Find where the given text appears and provide that cell's center as (x, y) coordinate. 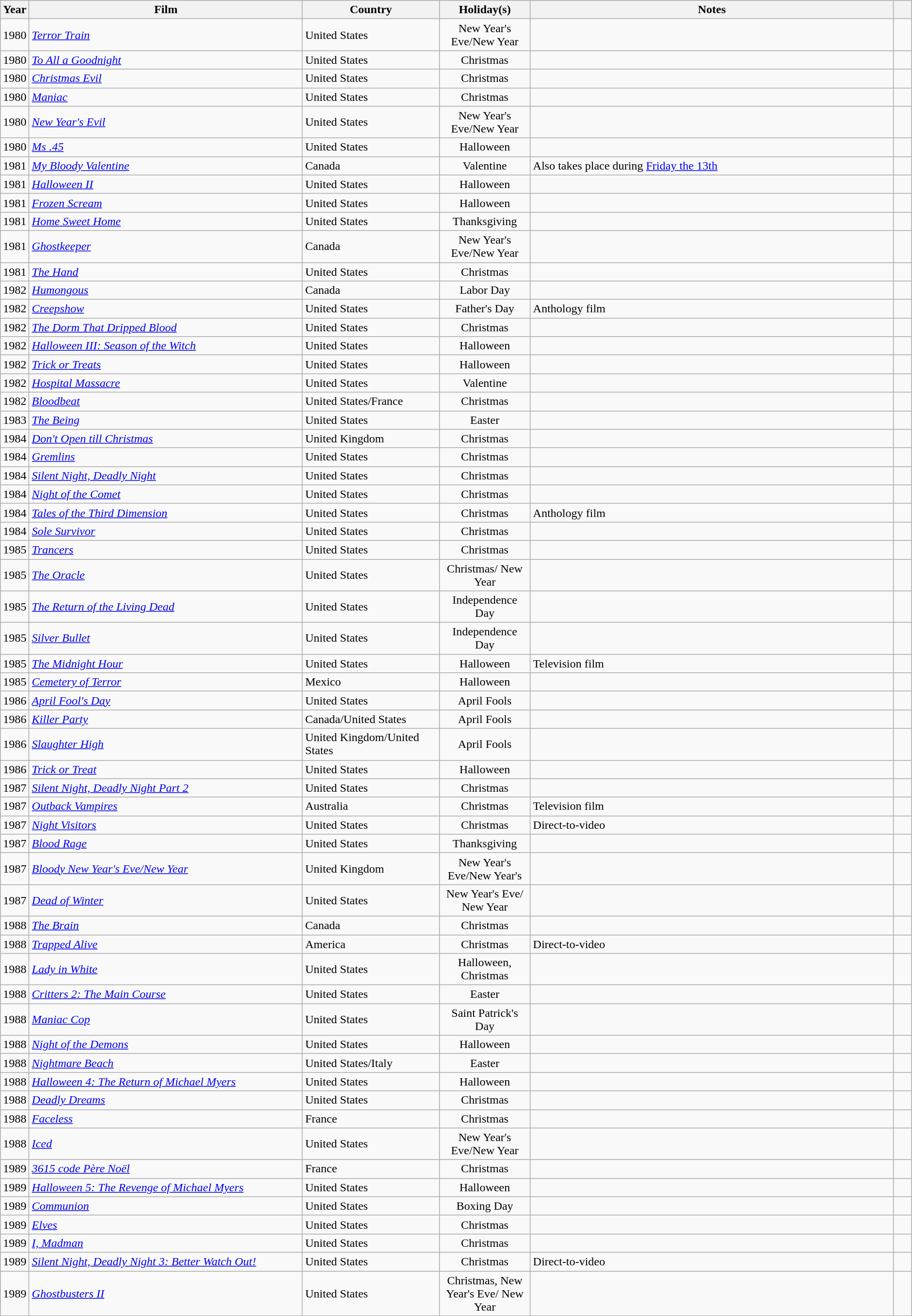
The Return of the Living Dead (166, 607)
Hospital Massacre (166, 383)
Outback Vampires (166, 806)
Bloody New Year's Eve/New Year (166, 868)
Night of the Comet (166, 494)
1983 (15, 420)
Canada/United States (371, 719)
Don't Open till Christmas (166, 439)
Halloween III: Season of the Witch (166, 346)
Australia (371, 806)
3615 code Père Noël (166, 1169)
Ghostbusters II (166, 1293)
Silent Night, Deadly Night 3: Better Watch Out! (166, 1261)
Country (371, 10)
Year (15, 10)
I, Madman (166, 1243)
Night Visitors (166, 825)
Sole Survivor (166, 531)
Ghostkeeper (166, 247)
Father's Day (485, 309)
Halloween 5: The Revenge of Michael Myers (166, 1187)
Holiday(s) (485, 10)
Silver Bullet (166, 638)
Boxing Day (485, 1206)
Deadly Dreams (166, 1100)
Critters 2: The Main Course (166, 994)
Frozen Scream (166, 203)
Slaughter High (166, 744)
New Year's Evil (166, 122)
Home Sweet Home (166, 221)
Christmas, New Year's Eve/ New Year (485, 1293)
Cemetery of Terror (166, 682)
Terror Train (166, 35)
The Midnight Hour (166, 664)
New Year's Eve/New Year's (485, 868)
Iced (166, 1144)
Silent Night, Deadly Night (166, 476)
Mexico (371, 682)
Halloween 4: The Return of Michael Myers (166, 1082)
Ms .45 (166, 147)
Humongous (166, 290)
Trick or Treats (166, 364)
Bloodbeat (166, 401)
Maniac (166, 97)
Night of the Demons (166, 1045)
America (371, 944)
Film (166, 10)
Dead of Winter (166, 900)
Christmas Evil (166, 78)
Blood Rage (166, 843)
To All a Goodnight (166, 60)
The Oracle (166, 575)
Also takes place during Friday the 13th (712, 166)
Halloween II (166, 184)
Tales of the Third Dimension (166, 513)
United States/Italy (371, 1063)
Lady in White (166, 970)
Notes (712, 10)
Communion (166, 1206)
Gremlins (166, 457)
Nightmare Beach (166, 1063)
Silent Night, Deadly Night Part 2 (166, 788)
Creepshow (166, 309)
United States/France (371, 401)
The Dorm That Dripped Blood (166, 327)
Faceless (166, 1119)
April Fool's Day (166, 701)
United Kingdom/United States (371, 744)
Trick or Treat (166, 769)
The Hand (166, 271)
My Bloody Valentine (166, 166)
Trapped Alive (166, 944)
New Year's Eve/ New Year (485, 900)
Halloween, Christmas (485, 970)
Maniac Cop (166, 1019)
Labor Day (485, 290)
Saint Patrick's Day (485, 1019)
Christmas/ New Year (485, 575)
Trancers (166, 550)
The Being (166, 420)
Elves (166, 1224)
The Brain (166, 925)
Killer Party (166, 719)
